Detect which cell encompasses the target text, then output its (x, y) center coordinate. 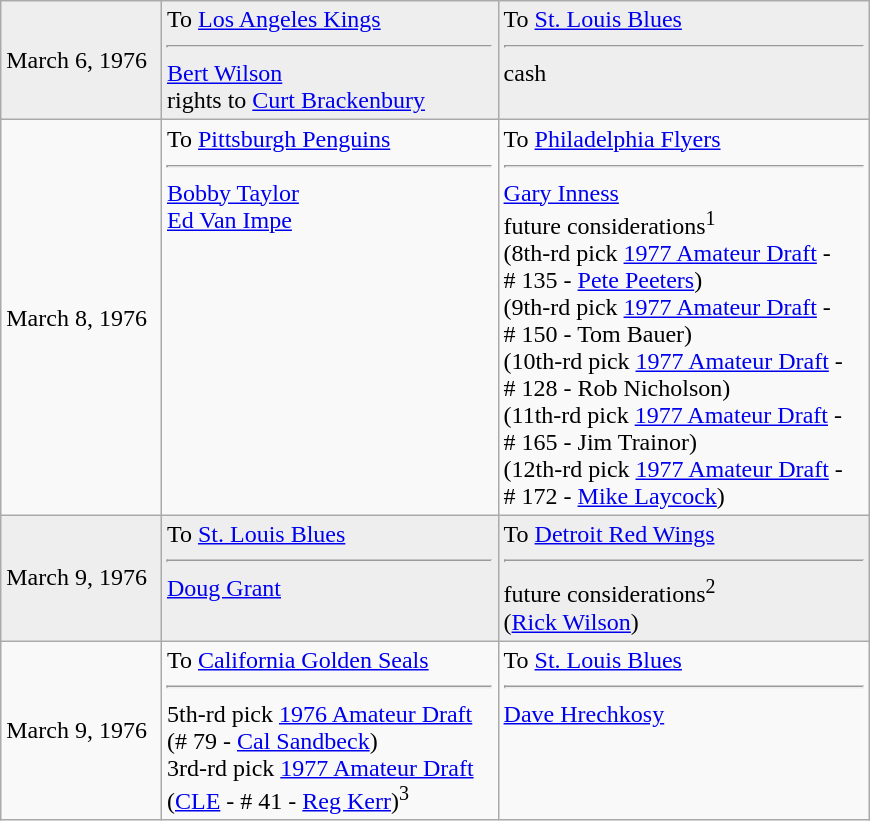
March 8, 1976 (82, 318)
To Pittsburgh PenguinsBobby TaylorEd Van Impe (330, 318)
To California Golden Seals5th-rd pick 1976 Amateur Draft(# 79 - Cal Sandbeck)3rd-rd pick 1977 Amateur Draft(CLE - # 41 - Reg Kerr)3 (330, 731)
March 6, 1976 (82, 60)
To St. Louis BluesDave Hrechkosy (684, 731)
To St. Louis Bluescash (684, 60)
To St. Louis BluesDoug Grant (330, 578)
To Los Angeles KingsBert Wilsonrights to Curt Brackenbury (330, 60)
To Detroit Red Wingsfuture considerations2(Rick Wilson) (684, 578)
